Extract the [x, y] coordinate from the center of the cell holding the provided text.  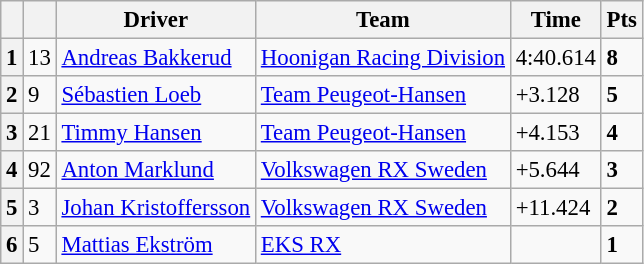
+11.424 [556, 208]
6 [12, 245]
Mattias Ekström [156, 245]
92 [40, 170]
Timmy Hansen [156, 133]
Sébastien Loeb [156, 95]
13 [40, 58]
4:40.614 [556, 58]
8 [622, 58]
Johan Kristoffersson [156, 208]
Team [382, 20]
Pts [622, 20]
+5.644 [556, 170]
21 [40, 133]
Andreas Bakkerud [156, 58]
Anton Marklund [156, 170]
9 [40, 95]
Hoonigan Racing Division [382, 58]
Time [556, 20]
EKS RX [382, 245]
Driver [156, 20]
+3.128 [556, 95]
+4.153 [556, 133]
